For the text-containing cell, return its midpoint in [x, y] coordinate format. 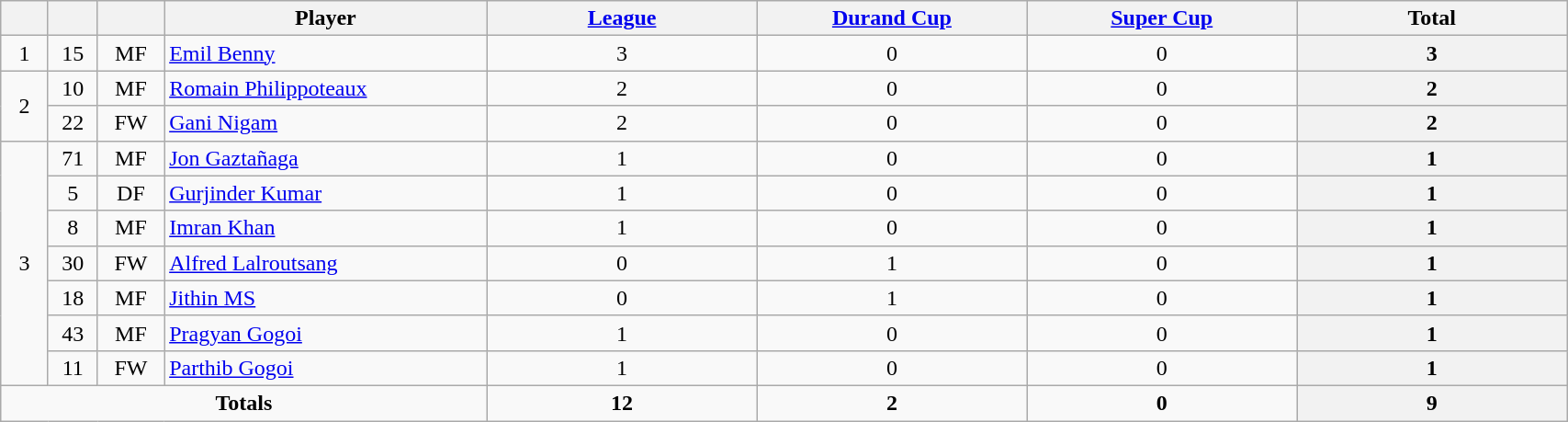
Durand Cup [892, 18]
Player [326, 18]
Gurjinder Kumar [326, 193]
22 [73, 123]
Total [1432, 18]
Emil Benny [326, 53]
71 [73, 158]
Jon Gaztañaga [326, 158]
Super Cup [1162, 18]
12 [622, 403]
8 [73, 228]
9 [1432, 403]
League [622, 18]
30 [73, 263]
18 [73, 298]
Imran Khan [326, 228]
Alfred Lalroutsang [326, 263]
DF [130, 193]
Romain Philippoteaux [326, 88]
Parthib Gogoi [326, 368]
43 [73, 333]
Pragyan Gogoi [326, 333]
10 [73, 88]
Gani Nigam [326, 123]
15 [73, 53]
5 [73, 193]
11 [73, 368]
Jithin MS [326, 298]
Totals [244, 403]
